Locate the cell with the specified text and output its [x, y] center coordinate. 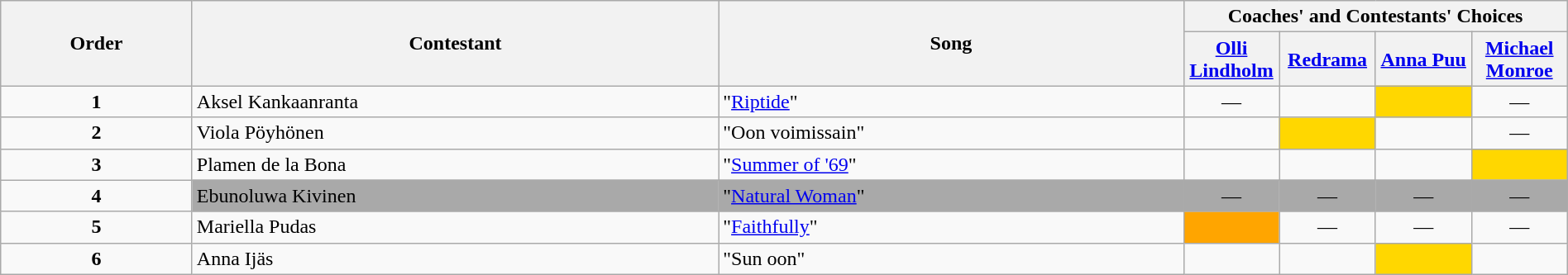
6 [97, 258]
Viola Pöyhönen [455, 133]
"Summer of '69" [951, 164]
Plamen de la Bona [455, 164]
Michael Monroe [1519, 59]
5 [97, 227]
Mariella Pudas [455, 227]
"Faithfully" [951, 227]
3 [97, 164]
Coaches' and Contestants' Choices [1375, 17]
Order [97, 43]
"Natural Woman" [951, 196]
Song [951, 43]
Ebunoluwa Kivinen [455, 196]
"Riptide" [951, 102]
4 [97, 196]
"Sun oon" [951, 258]
Anna Puu [1423, 59]
Olli Lindholm [1231, 59]
"Oon voimissain" [951, 133]
Anna Ijäs [455, 258]
Contestant [455, 43]
1 [97, 102]
2 [97, 133]
Redrama [1327, 59]
Aksel Kankaanranta [455, 102]
